Provide the [x, y] coordinate of the cell's center where the given text is located.  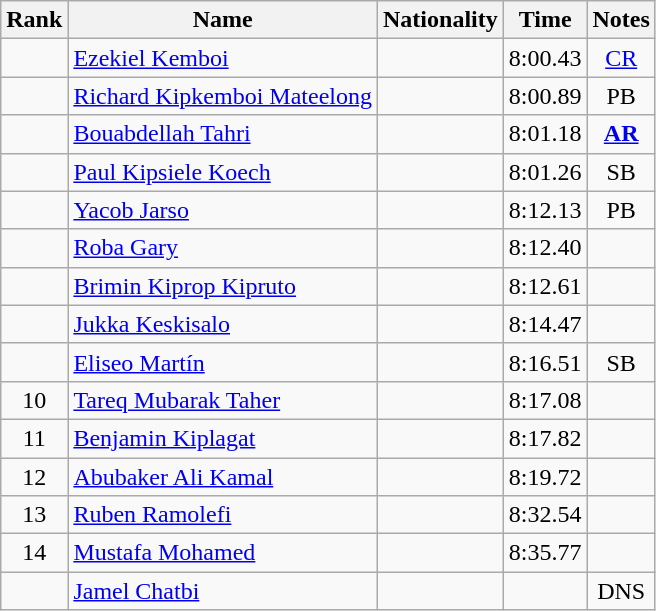
14 [34, 553]
8:17.08 [545, 400]
Brimin Kiprop Kipruto [223, 286]
Notes [621, 20]
Richard Kipkemboi Mateelong [223, 96]
8:16.51 [545, 362]
8:12.61 [545, 286]
8:00.43 [545, 58]
Paul Kipsiele Koech [223, 172]
Time [545, 20]
CR [621, 58]
8:12.13 [545, 210]
Mustafa Mohamed [223, 553]
Name [223, 20]
Rank [34, 20]
Bouabdellah Tahri [223, 134]
Eliseo Martín [223, 362]
10 [34, 400]
8:00.89 [545, 96]
12 [34, 477]
8:32.54 [545, 515]
8:14.47 [545, 324]
8:35.77 [545, 553]
Yacob Jarso [223, 210]
8:01.26 [545, 172]
AR [621, 134]
Ruben Ramolefi [223, 515]
Abubaker Ali Kamal [223, 477]
DNS [621, 591]
Jukka Keskisalo [223, 324]
8:19.72 [545, 477]
Nationality [441, 20]
11 [34, 438]
Roba Gary [223, 248]
Jamel Chatbi [223, 591]
8:12.40 [545, 248]
13 [34, 515]
8:01.18 [545, 134]
Benjamin Kiplagat [223, 438]
Ezekiel Kemboi [223, 58]
Tareq Mubarak Taher [223, 400]
8:17.82 [545, 438]
